Detect which cell encompasses the target text, then output its (X, Y) center coordinate. 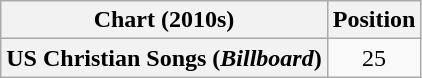
Chart (2010s) (164, 20)
Position (374, 20)
25 (374, 58)
US Christian Songs (Billboard) (164, 58)
